Locate the cell with the specified text and output its [x, y] center coordinate. 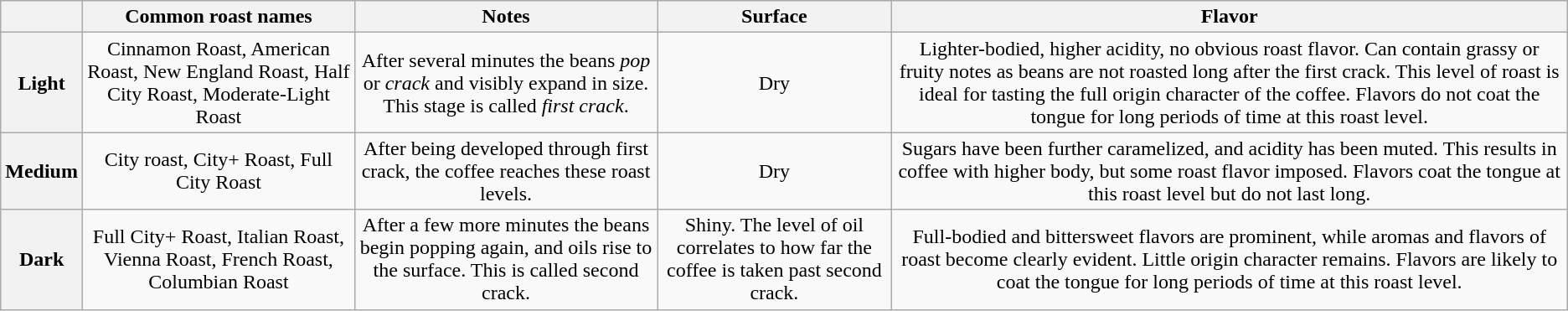
Dark [42, 260]
Shiny. The level of oil correlates to how far the coffee is taken past second crack. [775, 260]
Common roast names [218, 17]
Surface [775, 17]
After being developed through first crack, the coffee reaches these roast levels. [506, 171]
Medium [42, 171]
Light [42, 82]
Cinnamon Roast, American Roast, New England Roast, Half City Roast, Moderate-Light Roast [218, 82]
After several minutes the beans pop or crack and visibly expand in size. This stage is called first crack. [506, 82]
Full City+ Roast, Italian Roast, Vienna Roast, French Roast, Columbian Roast [218, 260]
Flavor [1230, 17]
City roast, City+ Roast, Full City Roast [218, 171]
Notes [506, 17]
After a few more minutes the beans begin popping again, and oils rise to the surface. This is called second crack. [506, 260]
